Output the [X, Y] coordinate of the center of the cell containing the given text.  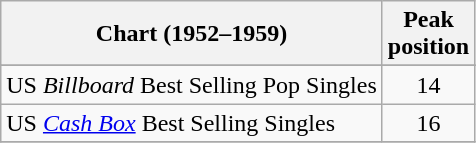
14 [428, 85]
US Cash Box Best Selling Singles [192, 123]
Peakposition [428, 34]
Chart (1952–1959) [192, 34]
16 [428, 123]
US Billboard Best Selling Pop Singles [192, 85]
